Identify which cell holds the provided text, then report its (x, y) central coordinate. 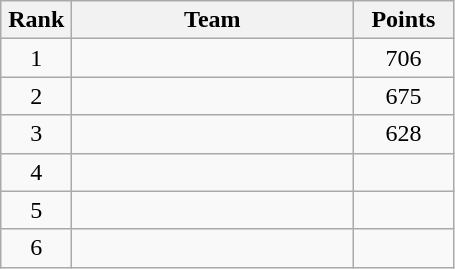
1 (36, 58)
3 (36, 134)
6 (36, 248)
628 (404, 134)
4 (36, 172)
Team (212, 20)
706 (404, 58)
Rank (36, 20)
5 (36, 210)
675 (404, 96)
2 (36, 96)
Points (404, 20)
